Provide the (X, Y) coordinate of the cell's center where the given text is located.  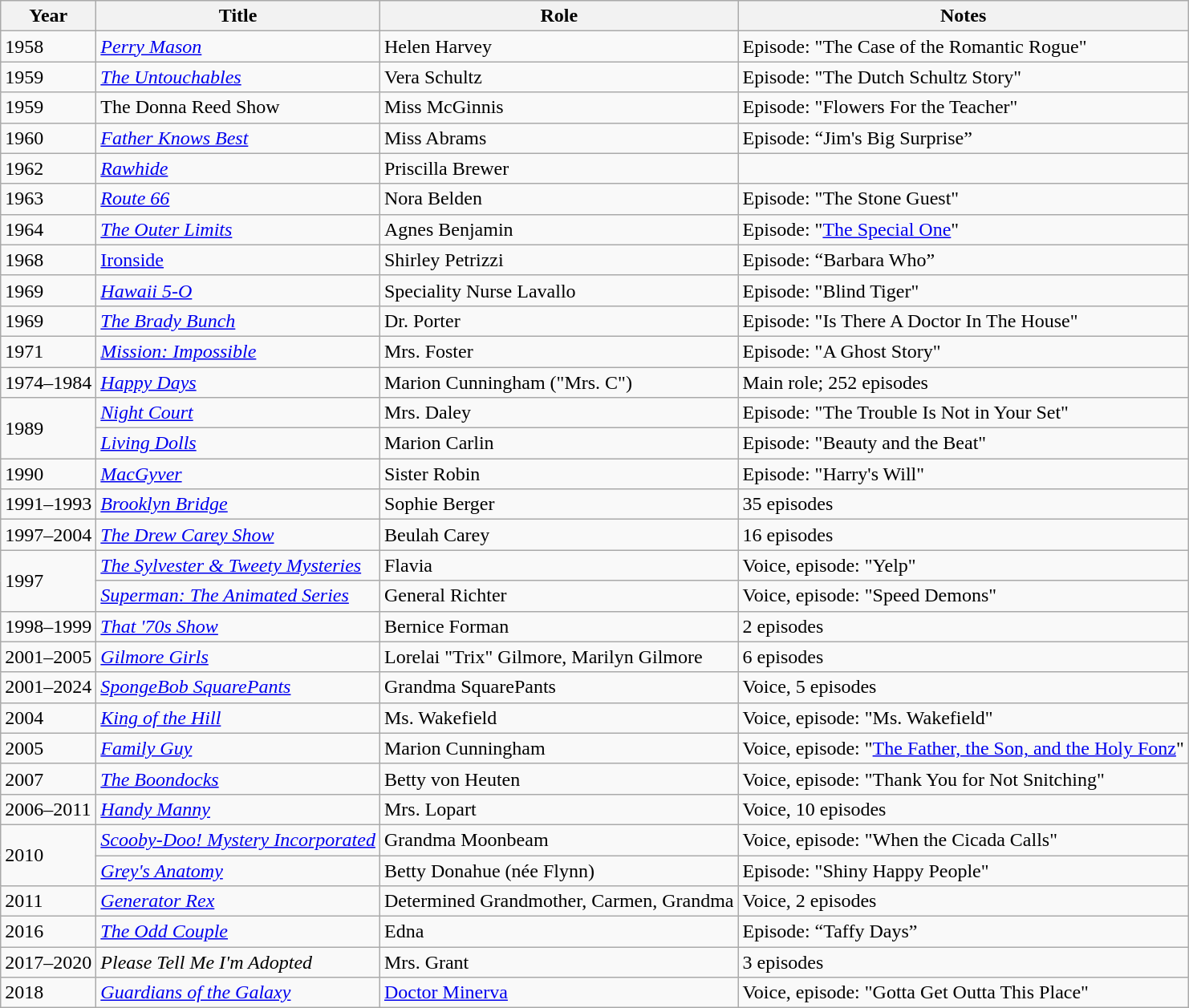
Voice, episode: "Gotta Get Outta This Place" (963, 993)
Agnes Benjamin (558, 229)
Betty Donahue (née Flynn) (558, 870)
2017–2020 (48, 962)
Brooklyn Bridge (238, 504)
Episode: "Shiny Happy People" (963, 870)
Episode: "The Trouble Is Not in Your Set" (963, 413)
SpongeBob SquarePants (238, 687)
Betty von Heuten (558, 779)
2005 (48, 748)
Episode: "Harry's Will" (963, 474)
Perry Mason (238, 47)
Voice, episode: "Speed Demons" (963, 596)
Flavia (558, 565)
Determined Grandmother, Carmen, Grandma (558, 901)
Voice, 10 episodes (963, 809)
1958 (48, 47)
Happy Days (238, 383)
1991–1993 (48, 504)
Miss McGinnis (558, 107)
Route 66 (238, 199)
1971 (48, 351)
Year (48, 16)
Doctor Minerva (558, 993)
Sophie Berger (558, 504)
Dr. Porter (558, 321)
Voice, episode: "The Father, the Son, and the Holy Fonz" (963, 748)
Episode: "Beauty and the Beat" (963, 443)
Ms. Wakefield (558, 718)
The Sylvester & Tweety Mysteries (238, 565)
2016 (48, 932)
The Drew Carey Show (238, 535)
Guardians of the Galaxy (238, 993)
Gilmore Girls (238, 657)
1960 (48, 138)
2001–2005 (48, 657)
Sister Robin (558, 474)
Miss Abrams (558, 138)
General Richter (558, 596)
3 episodes (963, 962)
The Untouchables (238, 77)
Night Court (238, 413)
Role (558, 16)
Family Guy (238, 748)
The Donna Reed Show (238, 107)
Rawhide (238, 168)
Voice, episode: "Thank You for Not Snitching" (963, 779)
Episode: "The Stone Guest" (963, 199)
Marion Carlin (558, 443)
Episode: "The Dutch Schultz Story" (963, 77)
2 episodes (963, 626)
Handy Manny (238, 809)
Speciality Nurse Lavallo (558, 290)
Mrs. Grant (558, 962)
Mrs. Daley (558, 413)
Main role; 252 episodes (963, 383)
2018 (48, 993)
Episode: "Flowers For the Teacher" (963, 107)
1964 (48, 229)
That '70s Show (238, 626)
Generator Rex (238, 901)
Notes (963, 16)
1990 (48, 474)
1998–1999 (48, 626)
2011 (48, 901)
Voice, episode: "Yelp" (963, 565)
Episode: “Jim's Big Surprise” (963, 138)
Episode: “Taffy Days” (963, 932)
2006–2011 (48, 809)
1989 (48, 428)
35 episodes (963, 504)
Episode: "The Special One" (963, 229)
Father Knows Best (238, 138)
Vera Schultz (558, 77)
The Outer Limits (238, 229)
The Odd Couple (238, 932)
Living Dolls (238, 443)
2010 (48, 855)
1974–1984 (48, 383)
Mrs. Lopart (558, 809)
Mrs. Foster (558, 351)
Shirley Petrizzi (558, 260)
Voice, episode: "When the Cicada Calls" (963, 840)
2007 (48, 779)
1963 (48, 199)
Lorelai "Trix" Gilmore, Marilyn Gilmore (558, 657)
Ironside (238, 260)
Nora Belden (558, 199)
Hawaii 5-O (238, 290)
Helen Harvey (558, 47)
Superman: The Animated Series (238, 596)
Episode: “Barbara Who” (963, 260)
Marion Cunningham (558, 748)
Episode: "Is There A Doctor In The House" (963, 321)
MacGyver (238, 474)
Scooby-Doo! Mystery Incorporated (238, 840)
Grandma SquarePants (558, 687)
Mission: Impossible (238, 351)
1997 (48, 581)
The Brady Bunch (238, 321)
Title (238, 16)
Marion Cunningham ("Mrs. C") (558, 383)
King of the Hill (238, 718)
Voice, episode: "Ms. Wakefield" (963, 718)
1997–2004 (48, 535)
1962 (48, 168)
16 episodes (963, 535)
Bernice Forman (558, 626)
2001–2024 (48, 687)
Priscilla Brewer (558, 168)
1968 (48, 260)
Grandma Moonbeam (558, 840)
Please Tell Me I'm Adopted (238, 962)
Grey's Anatomy (238, 870)
The Boondocks (238, 779)
Edna (558, 932)
Voice, 5 episodes (963, 687)
Episode: "A Ghost Story" (963, 351)
Beulah Carey (558, 535)
Episode: "The Case of the Romantic Rogue" (963, 47)
Episode: "Blind Tiger" (963, 290)
Voice, 2 episodes (963, 901)
6 episodes (963, 657)
2004 (48, 718)
